Capture the cell that displays the provided text and extract its (X, Y) central coordinate. 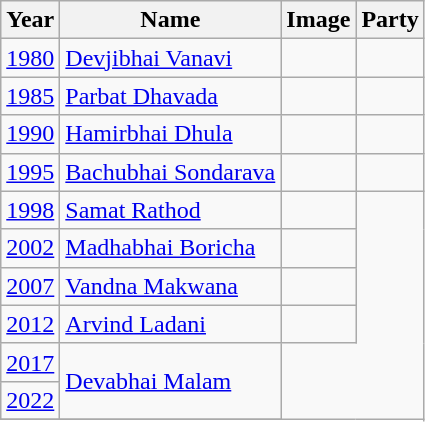
Hamirbhai Dhula (170, 134)
1980 (30, 58)
2017 (30, 362)
Image (318, 20)
2012 (30, 324)
1985 (30, 96)
2022 (30, 400)
Name (170, 20)
Party (390, 20)
Samat Rathod (170, 210)
2007 (30, 286)
1990 (30, 134)
Madhabhai Boricha (170, 248)
Arvind Ladani (170, 324)
Devabhai Malam (170, 381)
2002 (30, 248)
Year (30, 20)
Devjibhai Vanavi (170, 58)
1998 (30, 210)
1995 (30, 172)
Bachubhai Sondarava (170, 172)
Parbat Dhavada (170, 96)
Vandna Makwana (170, 286)
